Return the (X, Y) coordinate for the center point of the cell that contains the specified text.  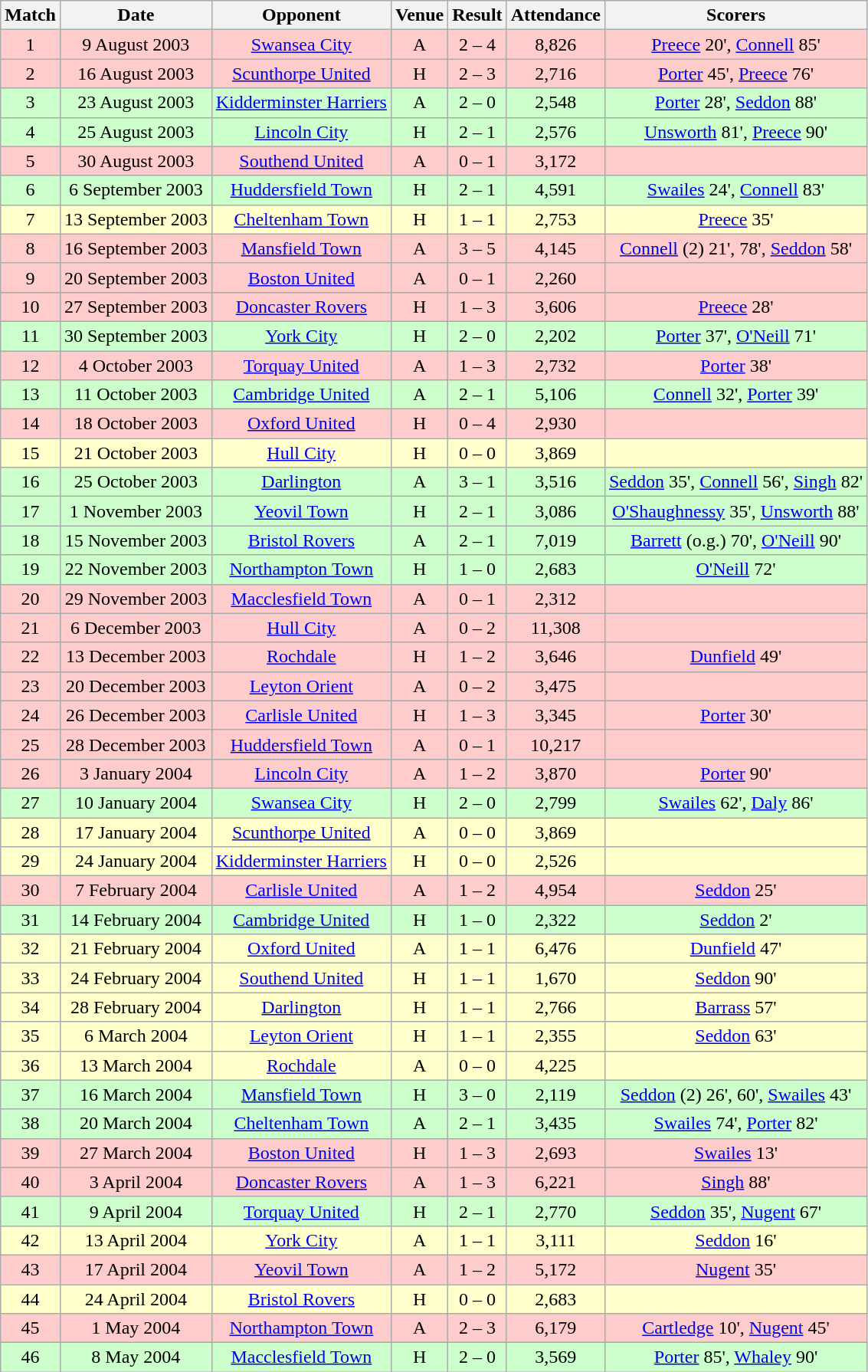
2,202 (555, 336)
18 (31, 540)
23 (31, 686)
Swailes 13' (735, 1153)
4 October 2003 (136, 366)
3 January 2004 (136, 773)
2 – 4 (477, 44)
15 (31, 453)
10,217 (555, 744)
1 November 2003 (136, 511)
0 – 4 (477, 424)
16 March 2004 (136, 1095)
Dunfield 47' (735, 949)
Porter 90' (735, 773)
26 December 2003 (136, 715)
2,732 (555, 366)
40 (31, 1182)
3,172 (555, 161)
3 – 0 (477, 1095)
Date (136, 15)
Result (477, 15)
24 January 2004 (136, 862)
34 (31, 1007)
13 April 2004 (136, 1240)
20 September 2003 (136, 277)
5 (31, 161)
38 (31, 1124)
2,548 (555, 103)
21 (31, 628)
Singh 88' (735, 1182)
8 May 2004 (136, 1357)
17 (31, 511)
22 (31, 657)
25 August 2003 (136, 132)
22 November 2003 (136, 569)
3 – 1 (477, 482)
Cartledge 10', Nugent 45' (735, 1328)
36 (31, 1065)
25 October 2003 (136, 482)
33 (31, 978)
Match (31, 15)
Nugent 35' (735, 1269)
41 (31, 1211)
Porter 45', Preece 76' (735, 74)
7 February 2004 (136, 891)
43 (31, 1269)
16 (31, 482)
Barrass 57' (735, 1007)
32 (31, 949)
9 August 2003 (136, 44)
24 (31, 715)
3,475 (555, 686)
Swailes 62', Daly 86' (735, 803)
2,930 (555, 424)
Seddon (2) 26', 60', Swailes 43' (735, 1095)
Swailes 24', Connell 83' (735, 190)
Swailes 74', Porter 82' (735, 1124)
20 December 2003 (136, 686)
2,693 (555, 1153)
Opponent (301, 15)
2,312 (555, 599)
14 (31, 424)
6 December 2003 (136, 628)
28 February 2004 (136, 1007)
30 (31, 891)
3,646 (555, 657)
Seddon 25' (735, 891)
Seddon 2' (735, 920)
16 September 2003 (136, 248)
6,179 (555, 1328)
20 March 2004 (136, 1124)
35 (31, 1036)
3,569 (555, 1357)
Porter 28', Seddon 88' (735, 103)
12 (31, 366)
31 (31, 920)
24 April 2004 (136, 1299)
8 (31, 248)
13 March 2004 (136, 1065)
13 (31, 395)
28 December 2003 (136, 744)
2,260 (555, 277)
Seddon 63' (735, 1036)
Unsworth 81', Preece 90' (735, 132)
16 August 2003 (136, 74)
7,019 (555, 540)
Porter 85', Whaley 90' (735, 1357)
4,225 (555, 1065)
3,086 (555, 511)
39 (31, 1153)
O'Neill 72' (735, 569)
1 May 2004 (136, 1328)
3,435 (555, 1124)
Connell (2) 21', 78', Seddon 58' (735, 248)
11,308 (555, 628)
30 September 2003 (136, 336)
3,870 (555, 773)
Dunfield 49' (735, 657)
Seddon 16' (735, 1240)
37 (31, 1095)
8,826 (555, 44)
46 (31, 1357)
Preece 35' (735, 219)
28 (31, 832)
Porter 30' (735, 715)
3,516 (555, 482)
2,766 (555, 1007)
Porter 37', O'Neill 71' (735, 336)
2,753 (555, 219)
6 March 2004 (136, 1036)
24 February 2004 (136, 978)
Seddon 35', Nugent 67' (735, 1211)
9 April 2004 (136, 1211)
3 – 5 (477, 248)
14 February 2004 (136, 920)
13 December 2003 (136, 657)
Scorers (735, 15)
1 (31, 44)
42 (31, 1240)
2,799 (555, 803)
18 October 2003 (136, 424)
2,119 (555, 1095)
3,606 (555, 307)
4,591 (555, 190)
5,106 (555, 395)
45 (31, 1328)
17 January 2004 (136, 832)
2,716 (555, 74)
21 February 2004 (136, 949)
44 (31, 1299)
10 (31, 307)
2,526 (555, 862)
11 October 2003 (136, 395)
Attendance (555, 15)
20 (31, 599)
6,476 (555, 949)
2,322 (555, 920)
1,670 (555, 978)
Preece 20', Connell 85' (735, 44)
11 (31, 336)
9 (31, 277)
Seddon 90' (735, 978)
30 August 2003 (136, 161)
10 January 2004 (136, 803)
Seddon 35', Connell 56', Singh 82' (735, 482)
Connell 32', Porter 39' (735, 395)
4 (31, 132)
2 (31, 74)
2,576 (555, 132)
4,954 (555, 891)
3 (31, 103)
2,355 (555, 1036)
27 (31, 803)
Venue (419, 15)
27 March 2004 (136, 1153)
15 November 2003 (136, 540)
Preece 28' (735, 307)
5,172 (555, 1269)
29 (31, 862)
2,770 (555, 1211)
26 (31, 773)
6 (31, 190)
25 (31, 744)
3,345 (555, 715)
17 April 2004 (136, 1269)
6 September 2003 (136, 190)
7 (31, 219)
21 October 2003 (136, 453)
Barrett (o.g.) 70', O'Neill 90' (735, 540)
13 September 2003 (136, 219)
3 April 2004 (136, 1182)
19 (31, 569)
O'Shaughnessy 35', Unsworth 88' (735, 511)
29 November 2003 (136, 599)
3,111 (555, 1240)
23 August 2003 (136, 103)
Porter 38' (735, 366)
4,145 (555, 248)
6,221 (555, 1182)
27 September 2003 (136, 307)
